Return (X, Y) of the center of cell containing provided text 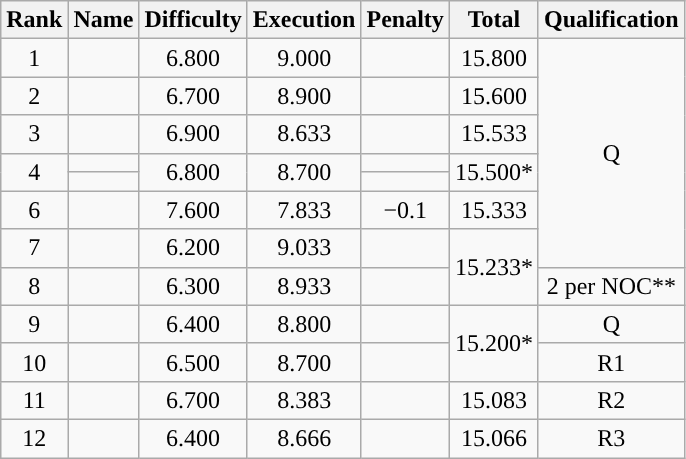
1 (34, 58)
Rank (34, 20)
6.500 (193, 362)
4 (34, 172)
6.200 (193, 248)
11 (34, 400)
6.900 (193, 134)
Difficulty (193, 20)
Total (494, 20)
−0.1 (405, 210)
8.800 (304, 324)
R1 (611, 362)
8 (34, 286)
8.383 (304, 400)
R3 (611, 438)
15.233* (494, 267)
15.066 (494, 438)
15.500* (494, 172)
3 (34, 134)
12 (34, 438)
15.333 (494, 210)
8.666 (304, 438)
9 (34, 324)
9.033 (304, 248)
Name (104, 20)
Qualification (611, 20)
15.600 (494, 96)
8.900 (304, 96)
15.083 (494, 400)
2 (34, 96)
9.000 (304, 58)
15.533 (494, 134)
Penalty (405, 20)
7 (34, 248)
R2 (611, 400)
7.600 (193, 210)
8.633 (304, 134)
15.800 (494, 58)
15.200* (494, 343)
10 (34, 362)
Execution (304, 20)
6.300 (193, 286)
6 (34, 210)
7.833 (304, 210)
8.933 (304, 286)
2 per NOC** (611, 286)
